Capture the cell that displays the provided text and extract its (X, Y) central coordinate. 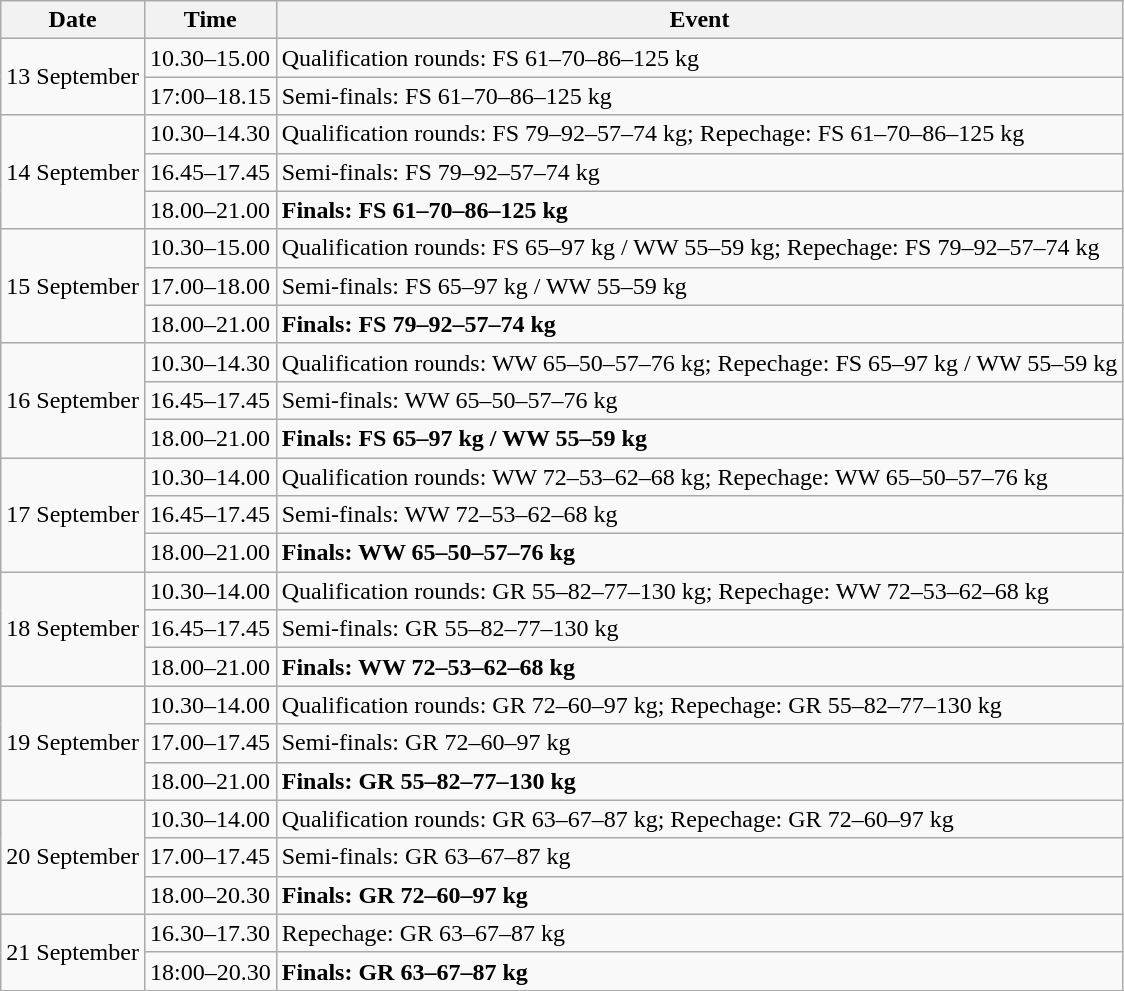
Qualification rounds: GR 55–82–77–130 kg; Repechage: WW 72–53–62–68 kg (700, 591)
Qualification rounds: FS 61–70–86–125 kg (700, 58)
14 September (73, 172)
Finals: GR 72–60–97 kg (700, 895)
Semi-finals: FS 65–97 kg / WW 55–59 kg (700, 286)
Qualification rounds: FS 79–92–57–74 kg; Repechage: FS 61–70–86–125 kg (700, 134)
18 September (73, 629)
17:00–18.15 (210, 96)
Qualification rounds: GR 72–60–97 kg; Repechage: GR 55–82–77–130 kg (700, 705)
Semi-finals: WW 72–53–62–68 kg (700, 515)
Finals: FS 65–97 kg / WW 55–59 kg (700, 438)
Qualification rounds: WW 72–53–62–68 kg; Repechage: WW 65–50–57–76 kg (700, 477)
Qualification rounds: FS 65–97 kg / WW 55–59 kg; Repechage: FS 79–92–57–74 kg (700, 248)
17.00–18.00 (210, 286)
19 September (73, 743)
Semi-finals: FS 79–92–57–74 kg (700, 172)
18:00–20.30 (210, 971)
15 September (73, 286)
20 September (73, 857)
Finals: FS 61–70–86–125 kg (700, 210)
Finals: WW 72–53–62–68 kg (700, 667)
Event (700, 20)
Finals: GR 55–82–77–130 kg (700, 781)
Semi-finals: FS 61–70–86–125 kg (700, 96)
Date (73, 20)
18.00–20.30 (210, 895)
Semi-finals: GR 63–67–87 kg (700, 857)
Finals: WW 65–50–57–76 kg (700, 553)
13 September (73, 77)
Qualification rounds: WW 65–50–57–76 kg; Repechage: FS 65–97 kg / WW 55–59 kg (700, 362)
Time (210, 20)
Finals: FS 79–92–57–74 kg (700, 324)
Semi-finals: GR 72–60–97 kg (700, 743)
Repechage: GR 63–67–87 kg (700, 933)
Finals: GR 63–67–87 kg (700, 971)
16 September (73, 400)
Semi-finals: GR 55–82–77–130 kg (700, 629)
Semi-finals: WW 65–50–57–76 kg (700, 400)
16.30–17.30 (210, 933)
17 September (73, 515)
21 September (73, 952)
Qualification rounds: GR 63–67–87 kg; Repechage: GR 72–60–97 kg (700, 819)
